Output the (X, Y) coordinate of the center of the cell containing the given text.  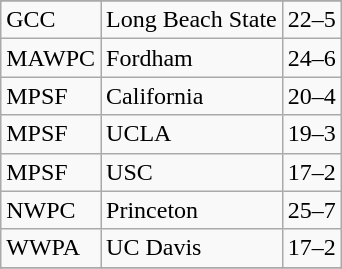
19–3 (312, 134)
22–5 (312, 20)
20–4 (312, 96)
UCLA (192, 134)
GCC (51, 20)
UC Davis (192, 248)
NWPC (51, 210)
25–7 (312, 210)
Long Beach State (192, 20)
California (192, 96)
USC (192, 172)
Fordham (192, 58)
MAWPC (51, 58)
Princeton (192, 210)
WWPA (51, 248)
24–6 (312, 58)
